Return the (x, y) coordinate for the center point of the cell that contains the specified text.  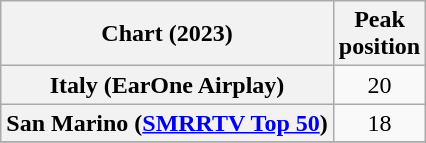
Peakposition (379, 34)
San Marino (SMRRTV Top 50) (168, 123)
20 (379, 85)
Chart (2023) (168, 34)
Italy (EarOne Airplay) (168, 85)
18 (379, 123)
